Output the (x, y) coordinate of the center of the cell containing the given text.  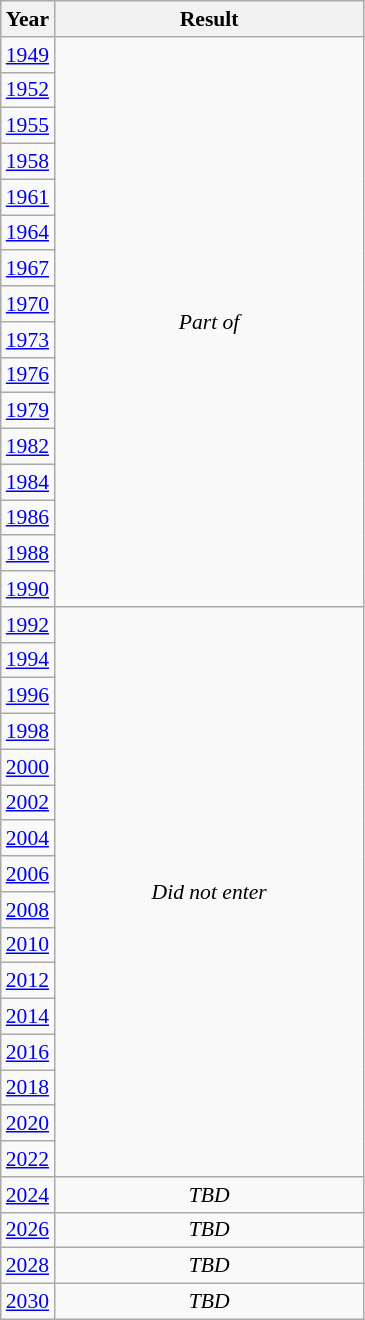
2016 (28, 1052)
2010 (28, 945)
2030 (28, 1302)
2024 (28, 1195)
1955 (28, 126)
1970 (28, 304)
1990 (28, 589)
1994 (28, 660)
1986 (28, 518)
2026 (28, 1230)
1961 (28, 197)
Did not enter (209, 892)
2020 (28, 1124)
2022 (28, 1159)
2018 (28, 1088)
2014 (28, 1017)
1992 (28, 625)
1973 (28, 340)
1976 (28, 375)
1964 (28, 233)
Year (28, 19)
1996 (28, 696)
1952 (28, 90)
1949 (28, 55)
2008 (28, 910)
1984 (28, 482)
1998 (28, 732)
2000 (28, 767)
1967 (28, 269)
1979 (28, 411)
Part of (209, 322)
1958 (28, 162)
1982 (28, 447)
Result (209, 19)
2028 (28, 1266)
2002 (28, 803)
1988 (28, 554)
2004 (28, 839)
2006 (28, 874)
2012 (28, 981)
